Return (X, Y) of the center of cell containing provided text 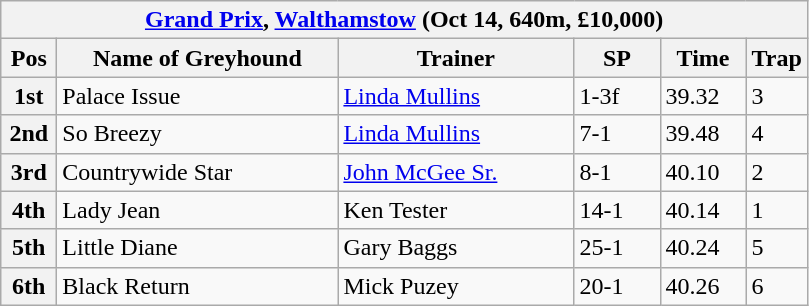
39.48 (703, 134)
20-1 (617, 286)
4 (776, 134)
3 (776, 96)
Pos (29, 58)
Trap (776, 58)
25-1 (617, 248)
Name of Greyhound (198, 58)
40.26 (703, 286)
2 (776, 172)
4th (29, 210)
5th (29, 248)
Mick Puzey (456, 286)
40.10 (703, 172)
So Breezy (198, 134)
Black Return (198, 286)
Ken Tester (456, 210)
Time (703, 58)
Lady Jean (198, 210)
Trainer (456, 58)
Little Diane (198, 248)
5 (776, 248)
Countrywide Star (198, 172)
6th (29, 286)
Palace Issue (198, 96)
1-3f (617, 96)
Gary Baggs (456, 248)
40.14 (703, 210)
SP (617, 58)
8-1 (617, 172)
1 (776, 210)
7-1 (617, 134)
3rd (29, 172)
2nd (29, 134)
40.24 (703, 248)
6 (776, 286)
John McGee Sr. (456, 172)
14-1 (617, 210)
39.32 (703, 96)
Grand Prix, Walthamstow (Oct 14, 640m, £10,000) (404, 20)
1st (29, 96)
